Return [x, y] of the center of cell containing provided text 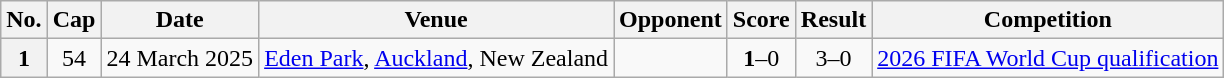
Venue [436, 20]
1–0 [761, 58]
Cap [74, 20]
3–0 [833, 58]
No. [24, 20]
Competition [1048, 20]
24 March 2025 [180, 58]
54 [74, 58]
1 [24, 58]
Opponent [671, 20]
Score [761, 20]
Date [180, 20]
Result [833, 20]
2026 FIFA World Cup qualification [1048, 58]
Eden Park, Auckland, New Zealand [436, 58]
